Output the [x, y] coordinate of the center of the cell containing the given text.  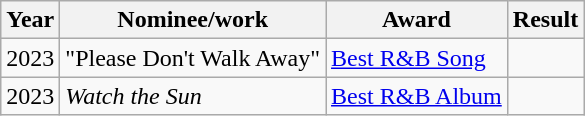
Award [417, 20]
Watch the Sun [193, 96]
"Please Don't Walk Away" [193, 58]
Result [545, 20]
Best R&B Album [417, 96]
Year [30, 20]
Best R&B Song [417, 58]
Nominee/work [193, 20]
